Pinpoint the cell where the given text exists, returning its [X, Y] midpoint coordinate. 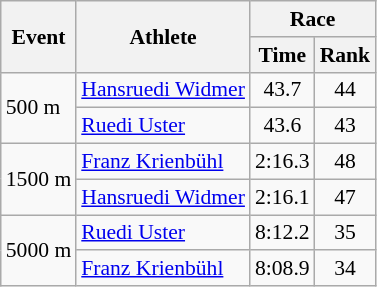
Athlete [163, 36]
34 [346, 269]
Race [312, 19]
500 m [38, 108]
Time [282, 55]
43 [346, 126]
44 [346, 90]
48 [346, 162]
35 [346, 233]
43.7 [282, 90]
Rank [346, 55]
Event [38, 36]
47 [346, 197]
8:12.2 [282, 233]
8:08.9 [282, 269]
2:16.3 [282, 162]
5000 m [38, 250]
2:16.1 [282, 197]
43.6 [282, 126]
1500 m [38, 180]
